Detect which cell encompasses the target text, then output its [x, y] center coordinate. 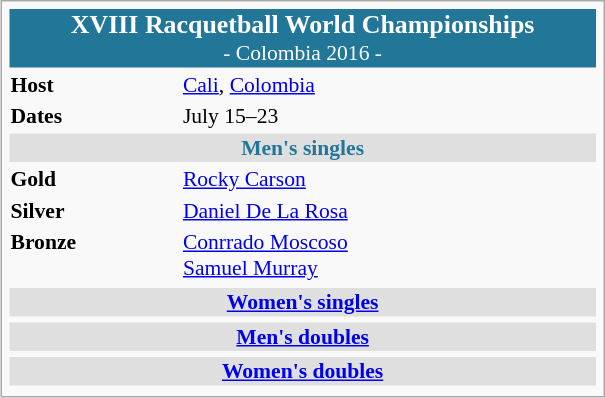
Bronze [94, 255]
Conrrado Moscoso Samuel Murray [388, 255]
Men's doubles [302, 336]
XVIII Racquetball World Championships- Colombia 2016 - [302, 38]
Dates [94, 116]
Cali, Colombia [388, 84]
Men's singles [302, 147]
Gold [94, 179]
Host [94, 84]
July 15–23 [388, 116]
Women's doubles [302, 371]
Women's singles [302, 302]
Daniel De La Rosa [388, 210]
Silver [94, 210]
Rocky Carson [388, 179]
